Pinpoint the cell where the given text exists, returning its (x, y) midpoint coordinate. 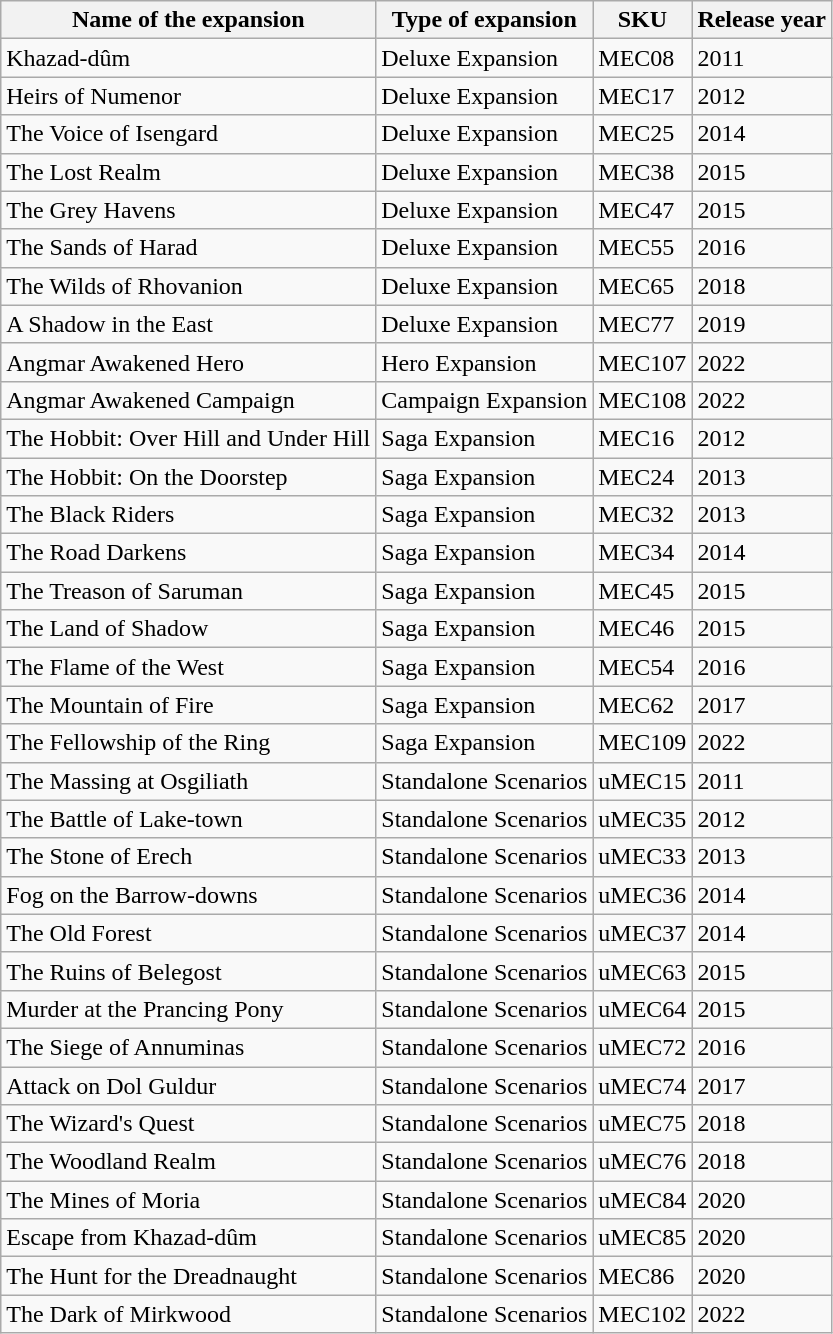
The Treason of Saruman (188, 591)
The Grey Havens (188, 210)
MEC54 (642, 667)
The Fellowship of the Ring (188, 743)
Hero Expansion (484, 362)
The Land of Shadow (188, 629)
MEC45 (642, 591)
MEC62 (642, 705)
The Black Riders (188, 515)
Khazad-dûm (188, 58)
uMEC36 (642, 895)
The Woodland Realm (188, 1162)
The Stone of Erech (188, 857)
MEC34 (642, 553)
uMEC33 (642, 857)
The Hobbit: Over Hill and Under Hill (188, 438)
The Sands of Harad (188, 248)
The Voice of Isengard (188, 134)
MEC55 (642, 248)
Name of the expansion (188, 20)
2019 (762, 324)
uMEC63 (642, 971)
uMEC35 (642, 819)
The Wilds of Rhovanion (188, 286)
The Massing at Osgiliath (188, 781)
A Shadow in the East (188, 324)
uMEC75 (642, 1124)
The Battle of Lake-town (188, 819)
The Hunt for the Dreadnaught (188, 1276)
The Mines of Moria (188, 1200)
The Flame of the West (188, 667)
Campaign Expansion (484, 400)
The Old Forest (188, 933)
MEC77 (642, 324)
MEC108 (642, 400)
Angmar Awakened Hero (188, 362)
Angmar Awakened Campaign (188, 400)
MEC65 (642, 286)
Type of expansion (484, 20)
Murder at the Prancing Pony (188, 1009)
MEC08 (642, 58)
The Road Darkens (188, 553)
uMEC64 (642, 1009)
MEC24 (642, 477)
uMEC85 (642, 1238)
The Mountain of Fire (188, 705)
MEC102 (642, 1314)
MEC25 (642, 134)
uMEC84 (642, 1200)
MEC109 (642, 743)
The Lost Realm (188, 172)
MEC47 (642, 210)
Release year (762, 20)
The Ruins of Belegost (188, 971)
uMEC76 (642, 1162)
MEC17 (642, 96)
Heirs of Numenor (188, 96)
MEC16 (642, 438)
The Wizard's Quest (188, 1124)
The Siege of Annuminas (188, 1047)
MEC46 (642, 629)
MEC32 (642, 515)
SKU (642, 20)
Escape from Khazad-dûm (188, 1238)
uMEC15 (642, 781)
uMEC74 (642, 1085)
uMEC72 (642, 1047)
MEC38 (642, 172)
uMEC37 (642, 933)
MEC86 (642, 1276)
Attack on Dol Guldur (188, 1085)
The Dark of Mirkwood (188, 1314)
Fog on the Barrow-downs (188, 895)
MEC107 (642, 362)
The Hobbit: On the Doorstep (188, 477)
